Detect which cell encompasses the target text, then output its (x, y) center coordinate. 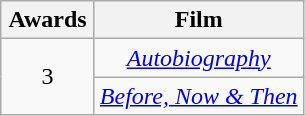
Film (198, 20)
Autobiography (198, 58)
Before, Now & Then (198, 96)
Awards (48, 20)
3 (48, 77)
